Locate the cell with the specified text and output its (X, Y) center coordinate. 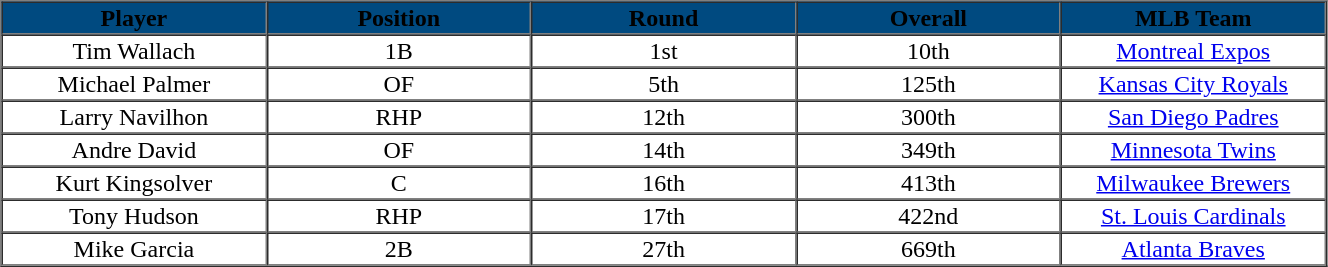
San Diego Padres (1194, 116)
Milwaukee Brewers (1194, 182)
Tony Hudson (134, 216)
2B (398, 248)
St. Louis Cardinals (1194, 216)
Atlanta Braves (1194, 248)
1B (398, 50)
16th (664, 182)
Kansas City Royals (1194, 84)
5th (664, 84)
Minnesota Twins (1194, 150)
12th (664, 116)
413th (928, 182)
Andre David (134, 150)
Michael Palmer (134, 84)
17th (664, 216)
14th (664, 150)
MLB Team (1194, 18)
Overall (928, 18)
10th (928, 50)
Kurt Kingsolver (134, 182)
Round (664, 18)
27th (664, 248)
C (398, 182)
Montreal Expos (1194, 50)
125th (928, 84)
669th (928, 248)
Tim Wallach (134, 50)
Mike Garcia (134, 248)
Larry Navilhon (134, 116)
Player (134, 18)
1st (664, 50)
422nd (928, 216)
349th (928, 150)
300th (928, 116)
Position (398, 18)
